Determine the (X, Y) coordinate at the center of the cell enclosing the given text.  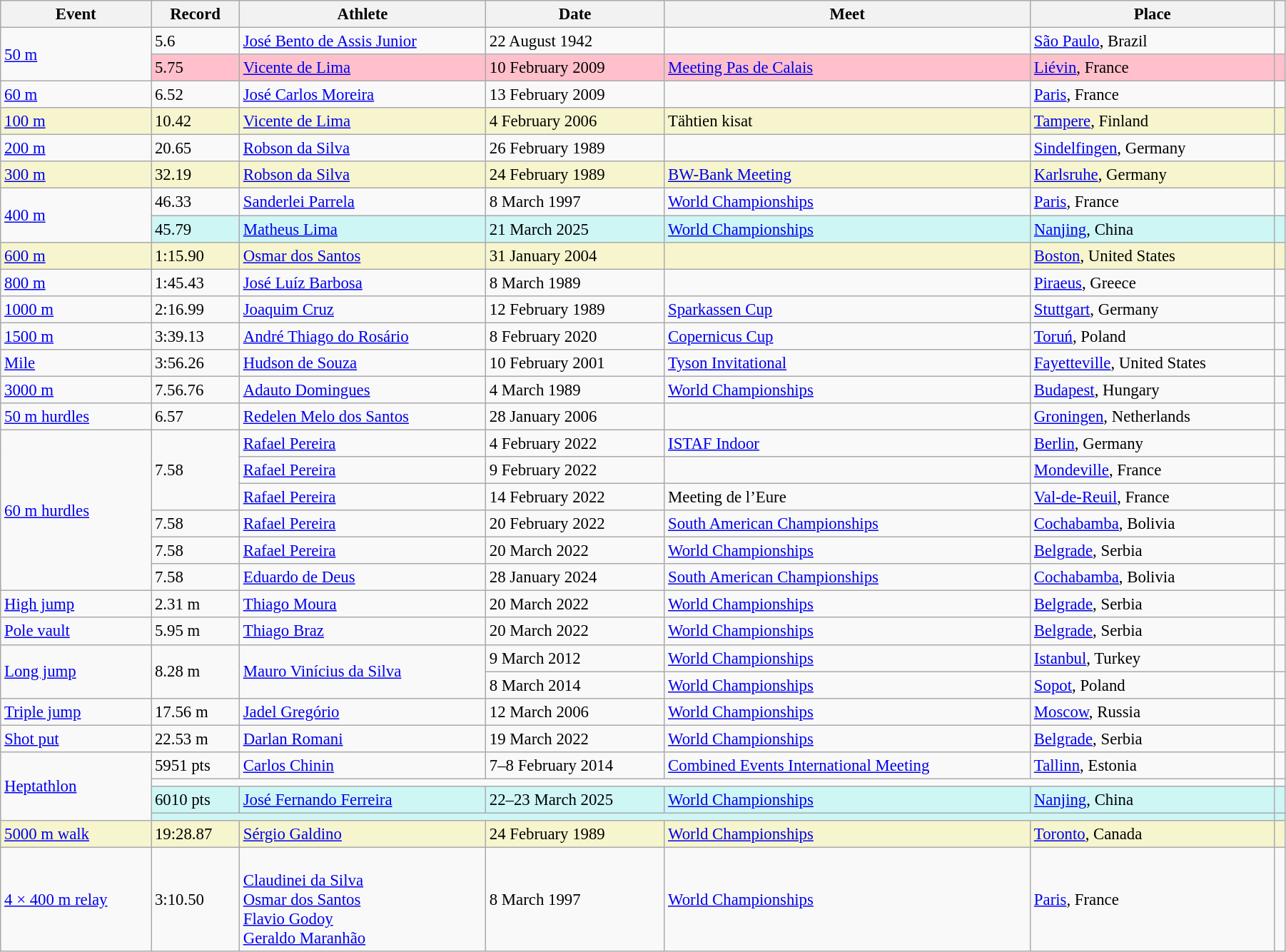
17.56 m (196, 712)
Val-de-Reuil, France (1153, 497)
BW-Bank Meeting (848, 175)
Tallinn, Estonia (1153, 766)
São Paulo, Brazil (1153, 41)
8 March 1989 (574, 283)
13 February 2009 (574, 95)
Place (1153, 14)
Piraeus, Greece (1153, 283)
9 February 2022 (574, 470)
Athlete (363, 14)
6.57 (196, 417)
Claudinei da SilvaOsmar dos SantosFlavio GodoyGeraldo Maranhão (363, 900)
Meet (848, 14)
Redelen Melo dos Santos (363, 417)
Sopot, Poland (1153, 685)
9 March 2012 (574, 658)
12 March 2006 (574, 712)
Sparkassen Cup (848, 309)
3:56.26 (196, 363)
Shot put (76, 739)
10 February 2001 (574, 363)
12 February 1989 (574, 309)
André Thiago do Rosário (363, 336)
Berlin, Germany (1153, 443)
José Carlos Moreira (363, 95)
Sindelfingen, Germany (1153, 148)
Carlos Chinin (363, 766)
Budapest, Hungary (1153, 390)
Eduardo de Deus (363, 577)
31 January 2004 (574, 255)
5.95 m (196, 632)
Sanderlei Parrela (363, 202)
Record (196, 14)
8 March 2014 (574, 685)
1:45.43 (196, 283)
Istanbul, Turkey (1153, 658)
3:39.13 (196, 336)
4 February 2022 (574, 443)
32.19 (196, 175)
Darlan Romani (363, 739)
Toronto, Canada (1153, 834)
1:15.90 (196, 255)
4 February 2006 (574, 121)
Triple jump (76, 712)
60 m hurdles (76, 510)
Osmar dos Santos (363, 255)
Jadel Gregório (363, 712)
Boston, United States (1153, 255)
Joaquim Cruz (363, 309)
Meeting de l’Eure (848, 497)
5.75 (196, 68)
1000 m (76, 309)
800 m (76, 283)
Copernicus Cup (848, 336)
Tähtien kisat (848, 121)
2:16.99 (196, 309)
Stuttgart, Germany (1153, 309)
400 m (76, 216)
45.79 (196, 229)
7.56.76 (196, 390)
Long jump (76, 671)
50 m hurdles (76, 417)
José Bento de Assis Junior (363, 41)
10 February 2009 (574, 68)
5951 pts (196, 766)
José Luíz Barbosa (363, 283)
21 March 2025 (574, 229)
Fayetteville, United States (1153, 363)
Tampere, Finland (1153, 121)
2.31 m (196, 604)
6010 pts (196, 800)
22–23 March 2025 (574, 800)
8 February 2020 (574, 336)
200 m (76, 148)
7–8 February 2014 (574, 766)
4 × 400 m relay (76, 900)
22.53 m (196, 739)
Tyson Invitational (848, 363)
Meeting Pas de Calais (848, 68)
Pole vault (76, 632)
10.42 (196, 121)
Hudson de Souza (363, 363)
26 February 1989 (574, 148)
3000 m (76, 390)
Thiago Braz (363, 632)
28 January 2006 (574, 417)
1500 m (76, 336)
20 February 2022 (574, 524)
Event (76, 14)
3:10.50 (196, 900)
High jump (76, 604)
22 August 1942 (574, 41)
Sérgio Galdino (363, 834)
Combined Events International Meeting (848, 766)
300 m (76, 175)
ISTAF Indoor (848, 443)
60 m (76, 95)
6.52 (196, 95)
8.28 m (196, 671)
Heptathlon (76, 786)
José Fernando Ferreira (363, 800)
600 m (76, 255)
46.33 (196, 202)
5.6 (196, 41)
Mauro Vinícius da Silva (363, 671)
5000 m walk (76, 834)
20.65 (196, 148)
19 March 2022 (574, 739)
Liévin, France (1153, 68)
Groningen, Netherlands (1153, 417)
Karlsruhe, Germany (1153, 175)
100 m (76, 121)
Mile (76, 363)
19:28.87 (196, 834)
Toruń, Poland (1153, 336)
50 m (76, 54)
Mondeville, France (1153, 470)
28 January 2024 (574, 577)
Matheus Lima (363, 229)
Adauto Domingues (363, 390)
14 February 2022 (574, 497)
4 March 1989 (574, 390)
Thiago Moura (363, 604)
Date (574, 14)
Moscow, Russia (1153, 712)
